Detect which cell encompasses the target text, then output its [x, y] center coordinate. 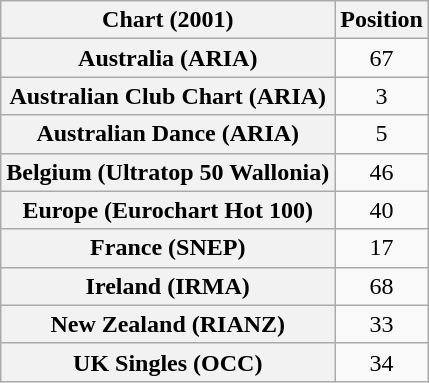
3 [382, 96]
Ireland (IRMA) [168, 286]
34 [382, 362]
33 [382, 324]
Europe (Eurochart Hot 100) [168, 210]
New Zealand (RIANZ) [168, 324]
Australian Club Chart (ARIA) [168, 96]
Belgium (Ultratop 50 Wallonia) [168, 172]
40 [382, 210]
46 [382, 172]
Chart (2001) [168, 20]
17 [382, 248]
UK Singles (OCC) [168, 362]
Australia (ARIA) [168, 58]
67 [382, 58]
France (SNEP) [168, 248]
68 [382, 286]
Position [382, 20]
Australian Dance (ARIA) [168, 134]
5 [382, 134]
